Output the [X, Y] coordinate of the center of the cell containing the given text.  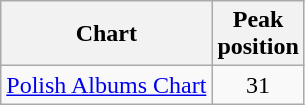
Chart [106, 34]
Polish Albums Chart [106, 85]
Peakposition [258, 34]
31 [258, 85]
